Pinpoint the cell where the given text exists, returning its [X, Y] midpoint coordinate. 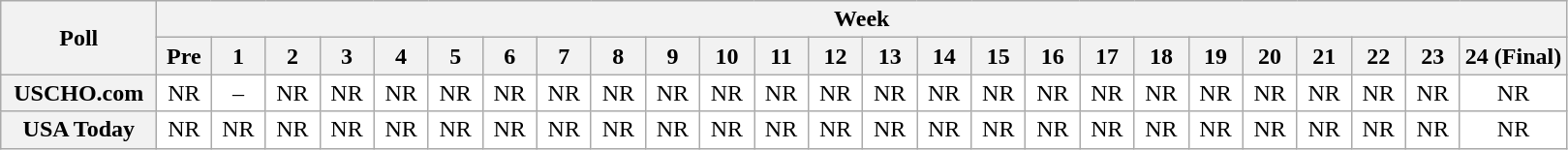
22 [1378, 56]
18 [1161, 56]
19 [1215, 56]
6 [509, 56]
7 [564, 56]
Week [862, 19]
11 [781, 56]
13 [890, 56]
USCHO.com [79, 93]
5 [455, 56]
14 [944, 56]
Pre [184, 56]
17 [1107, 56]
21 [1324, 56]
– [238, 93]
4 [401, 56]
1 [238, 56]
USA Today [79, 130]
Poll [79, 38]
2 [292, 56]
12 [836, 56]
20 [1270, 56]
24 (Final) [1513, 56]
10 [726, 56]
8 [618, 56]
9 [672, 56]
3 [347, 56]
16 [1053, 56]
15 [999, 56]
23 [1432, 56]
